Detect which cell encompasses the target text, then output its (x, y) center coordinate. 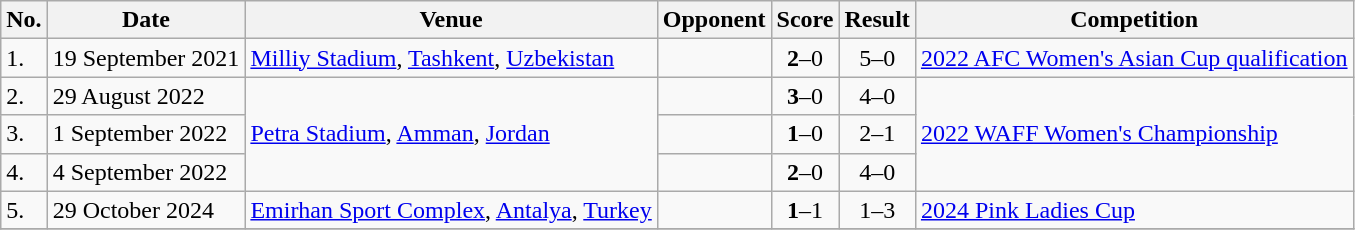
5. (24, 210)
1–3 (877, 210)
Competition (1134, 20)
1 September 2022 (146, 134)
29 August 2022 (146, 96)
1–0 (805, 134)
29 October 2024 (146, 210)
Petra Stadium, Amman, Jordan (451, 134)
Opponent (714, 20)
Date (146, 20)
2. (24, 96)
1. (24, 58)
Result (877, 20)
No. (24, 20)
Emirhan Sport Complex, Antalya, Turkey (451, 210)
19 September 2021 (146, 58)
2022 AFC Women's Asian Cup qualification (1134, 58)
3–0 (805, 96)
1–1 (805, 210)
3. (24, 134)
Score (805, 20)
Venue (451, 20)
Milliy Stadium, Tashkent, Uzbekistan (451, 58)
2022 WAFF Women's Championship (1134, 134)
4. (24, 172)
2024 Pink Ladies Cup (1134, 210)
4 September 2022 (146, 172)
2–1 (877, 134)
5–0 (877, 58)
